Scan for the cell matching the given text and deliver its [X, Y] coordinate at center. 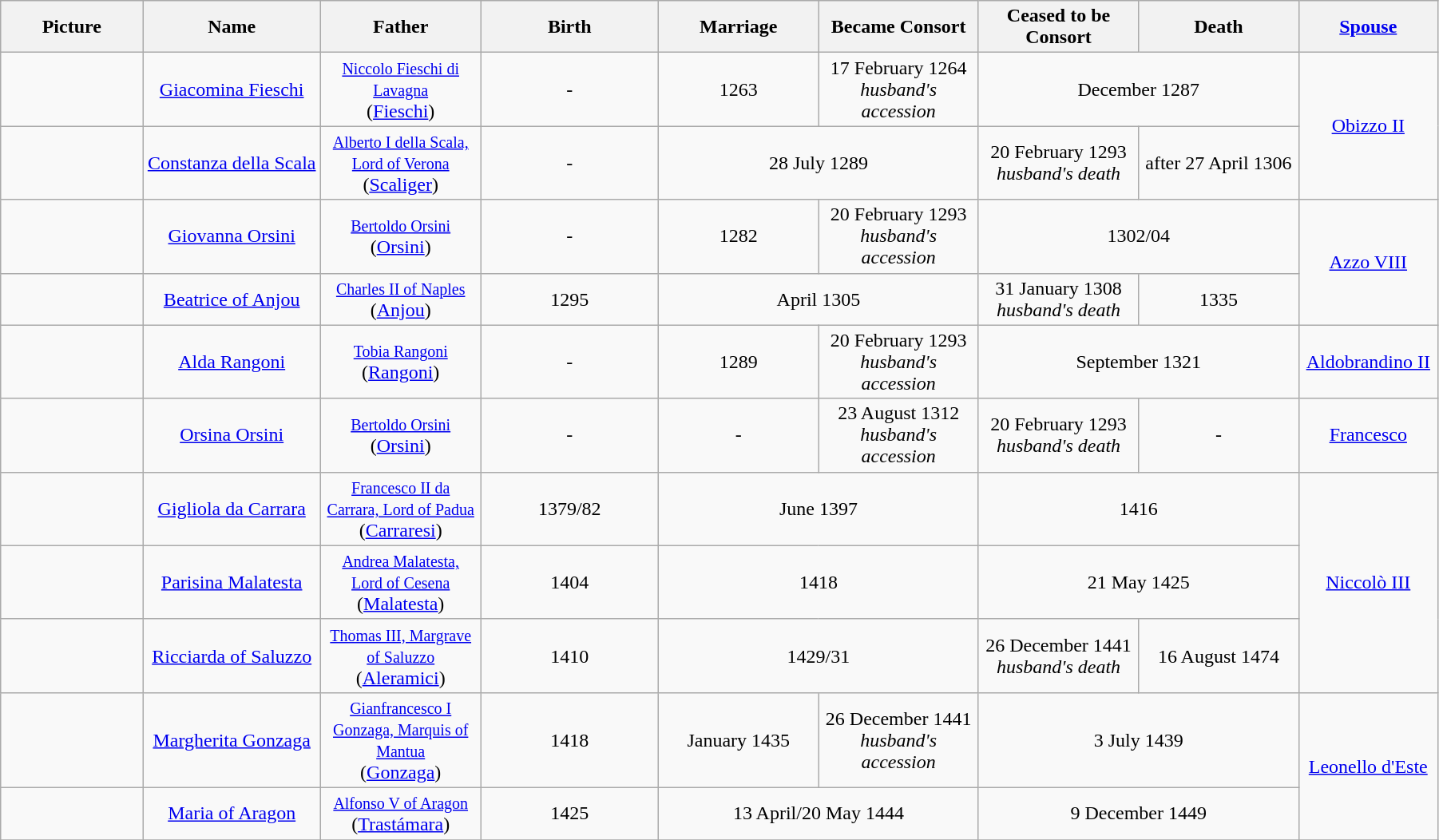
Beatrice of Anjou [232, 299]
Death [1219, 27]
Picture [72, 27]
Alberto I della Scala, Lord of Verona (Scaliger) [401, 163]
Name [232, 27]
Spouse [1368, 27]
16 August 1474 [1219, 656]
Marriage [739, 27]
Giovanna Orsini [232, 236]
Giacomina Fieschi [232, 89]
17 February 1264husband's accession [898, 89]
Ricciarda of Saluzzo [232, 656]
23 August 1312husband's accession [898, 435]
1379/82 [570, 509]
Gianfrancesco I Gonzaga, Marquis of Mantua (Gonzaga) [401, 739]
13 April/20 May 1444 [819, 813]
Thomas III, Margrave of Saluzzo (Aleramici) [401, 656]
Niccolò III [1368, 582]
31 January 1308husband's death [1058, 299]
1410 [570, 656]
Alfonso V of Aragon(Trastámara) [401, 813]
9 December 1449 [1139, 813]
Tobia Rangoni (Rangoni) [401, 362]
1416 [1139, 509]
1282 [739, 236]
1302/04 [1139, 236]
Birth [570, 27]
September 1321 [1139, 362]
after 27 April 1306 [1219, 163]
April 1305 [819, 299]
28 July 1289 [819, 163]
21 May 1425 [1139, 582]
December 1287 [1139, 89]
Obizzo II [1368, 126]
Andrea Malatesta, Lord of Cesena (Malatesta) [401, 582]
January 1435 [739, 739]
1335 [1219, 299]
Father [401, 27]
Leonello d'Este [1368, 766]
Gigliola da Carrara [232, 509]
Azzo VIII [1368, 262]
1263 [739, 89]
1289 [739, 362]
26 December 1441husband's accession [898, 739]
Ceased to be Consort [1058, 27]
Francesco [1368, 435]
June 1397 [819, 509]
26 December 1441husband's death [1058, 656]
3 July 1439 [1139, 739]
Margherita Gonzaga [232, 739]
Parisina Malatesta [232, 582]
1404 [570, 582]
1429/31 [819, 656]
Orsina Orsini [232, 435]
1425 [570, 813]
Aldobrandino II [1368, 362]
1295 [570, 299]
Became Consort [898, 27]
Niccolo Fieschi di Lavagna (Fieschi) [401, 89]
Alda Rangoni [232, 362]
Maria of Aragon [232, 813]
Francesco II da Carrara, Lord of Padua (Carraresi) [401, 509]
Charles II of Naples (Anjou) [401, 299]
Constanza della Scala [232, 163]
